Find where the given text appears and provide that cell's center as [x, y] coordinate. 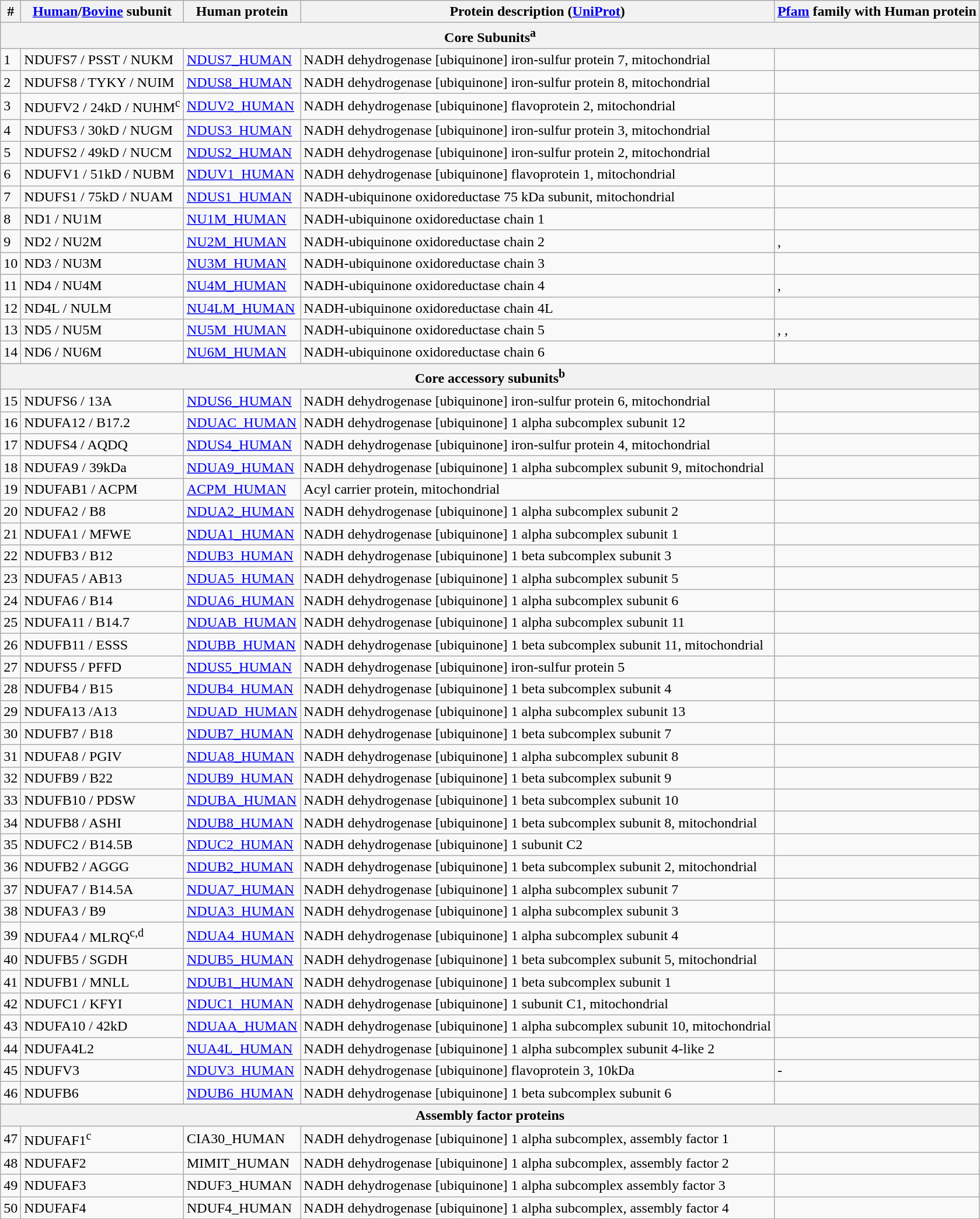
NDUFC1 / KFYI [103, 1004]
NADH-ubiquinone oxidoreductase chain 4L [538, 308]
NDUB3_HUMAN [242, 556]
13 [11, 330]
NDUFA10 / 42kD [103, 1026]
NDUA7_HUMAN [242, 889]
NDUF4_HUMAN [242, 1208]
NDUA6_HUMAN [242, 600]
NDUFAF3 [103, 1185]
NADH dehydrogenase [ubiquinone] 1 beta subcomplex subunit 4 [538, 689]
NDUA3_HUMAN [242, 911]
NADH-ubiquinone oxidoreductase chain 4 [538, 285]
31 [11, 756]
NDUB2_HUMAN [242, 867]
NDUFA9 / 39kDa [103, 467]
Protein description (UniProt) [538, 12]
NDUFAB1 / ACPM [103, 490]
NADH dehydrogenase [ubiquinone] iron-sulfur protein 8, mitochondrial [538, 82]
NU1M_HUMAN [242, 219]
17 [11, 445]
Pfam family with Human protein [877, 12]
NADH dehydrogenase [ubiquinone] 1 beta subcomplex subunit 7 [538, 734]
NDUFB8 / ASHI [103, 822]
MIMIT_HUMAN [242, 1163]
- [877, 1071]
NDUAB_HUMAN [242, 623]
37 [11, 889]
26 [11, 645]
NDUC1_HUMAN [242, 1004]
NDUFA3 / B9 [103, 911]
ND2 / NU2M [103, 241]
48 [11, 1163]
NADH dehydrogenase [ubiquinone] 1 beta subcomplex subunit 2, mitochondrial [538, 867]
NDUS2_HUMAN [242, 152]
ND1 / NU1M [103, 219]
NADH dehydrogenase [ubiquinone] 1 subunit C2 [538, 845]
30 [11, 734]
NADH dehydrogenase [ubiquinone] 1 beta subcomplex subunit 6 [538, 1093]
NDUS1_HUMAN [242, 197]
36 [11, 867]
ND6 / NU6M [103, 352]
NDUV3_HUMAN [242, 1071]
NDUFS2 / 49kD / NUCM [103, 152]
NU6M_HUMAN [242, 352]
NDUFB1 / MNLL [103, 982]
NADH dehydrogenase [ubiquinone] iron-sulfur protein 4, mitochondrial [538, 445]
28 [11, 689]
NDUFB11 / ESSS [103, 645]
NADH dehydrogenase [ubiquinone] iron-sulfur protein 5 [538, 667]
NADH dehydrogenase [ubiquinone] flavoprotein 1, mitochondrial [538, 174]
49 [11, 1185]
NDUAC_HUMAN [242, 422]
15 [11, 400]
33 [11, 800]
NDUBA_HUMAN [242, 800]
NDUFB9 / B22 [103, 778]
NDUFB6 [103, 1093]
NDUB9_HUMAN [242, 778]
ND4L / NULM [103, 308]
NU4LM_HUMAN [242, 308]
NADH dehydrogenase [ubiquinone] 1 alpha subcomplex subunit 10, mitochondrial [538, 1026]
NU2M_HUMAN [242, 241]
NADH dehydrogenase [ubiquinone] 1 alpha subcomplex subunit 7 [538, 889]
NDUFB4 / B15 [103, 689]
NDUFA2 / B8 [103, 512]
NDUAD_HUMAN [242, 711]
NDUC2_HUMAN [242, 845]
NADH dehydrogenase [ubiquinone] 1 beta subcomplex subunit 11, mitochondrial [538, 645]
NU3M_HUMAN [242, 263]
NDUA5_HUMAN [242, 578]
NDUFA11 / B14.7 [103, 623]
4 [11, 130]
NDUFA8 / PGIV [103, 756]
NADH dehydrogenase [ubiquinone] 1 alpha subcomplex subunit 5 [538, 578]
NADH dehydrogenase [ubiquinone] 1 beta subcomplex subunit 5, mitochondrial [538, 959]
NDUF3_HUMAN [242, 1185]
NDUFS7 / PSST / NUKM [103, 60]
NDUB8_HUMAN [242, 822]
NADH dehydrogenase [ubiquinone] 1 alpha subcomplex, assembly factor 4 [538, 1208]
35 [11, 845]
39 [11, 936]
NADH-ubiquinone oxidoreductase chain 6 [538, 352]
NADH dehydrogenase [ubiquinone] 1 alpha subcomplex subunit 3 [538, 911]
10 [11, 263]
46 [11, 1093]
Core accessory subunitsb [490, 377]
45 [11, 1071]
NUA4L_HUMAN [242, 1049]
NADH dehydrogenase [ubiquinone] 1 alpha subcomplex subunit 1 [538, 534]
# [11, 12]
7 [11, 197]
NADH dehydrogenase [ubiquinone] 1 subunit C1, mitochondrial [538, 1004]
NDUFAF1c [103, 1139]
NADH dehydrogenase [ubiquinone] 1 beta subcomplex subunit 1 [538, 982]
NDUFB7 / B18 [103, 734]
NADH dehydrogenase [ubiquinone] iron-sulfur protein 6, mitochondrial [538, 400]
NDUFS5 / PFFD [103, 667]
ND3 / NU3M [103, 263]
47 [11, 1139]
NDUFS6 / 13A [103, 400]
NDUB1_HUMAN [242, 982]
NADH dehydrogenase [ubiquinone] 1 alpha subcomplex subunit 4 [538, 936]
41 [11, 982]
21 [11, 534]
44 [11, 1049]
NDUFV1 / 51kD / NUBM [103, 174]
NU4M_HUMAN [242, 285]
38 [11, 911]
NDUV2_HUMAN [242, 106]
NDUS3_HUMAN [242, 130]
, , [877, 330]
29 [11, 711]
NADH dehydrogenase [ubiquinone] 1 beta subcomplex subunit 9 [538, 778]
19 [11, 490]
NADH dehydrogenase [ubiquinone] flavoprotein 2, mitochondrial [538, 106]
NDUFA5 / AB13 [103, 578]
ND4 / NU4M [103, 285]
NDUB7_HUMAN [242, 734]
NDUV1_HUMAN [242, 174]
43 [11, 1026]
NDUFA12 / B17.2 [103, 422]
NDUFV3 [103, 1071]
NDUS6_HUMAN [242, 400]
3 [11, 106]
NDUFB5 / SGDH [103, 959]
18 [11, 467]
12 [11, 308]
NDUFA13 /A13 [103, 711]
NU5M_HUMAN [242, 330]
NADH dehydrogenase [ubiquinone] 1 alpha subcomplex subunit 4-like 2 [538, 1049]
25 [11, 623]
NDUS4_HUMAN [242, 445]
40 [11, 959]
NDUFA6 / B14 [103, 600]
Core Subunitsa [490, 36]
NADH dehydrogenase [ubiquinone] 1 beta subcomplex subunit 10 [538, 800]
24 [11, 600]
NADH dehydrogenase [ubiquinone] 1 alpha subcomplex subunit 13 [538, 711]
NADH dehydrogenase [ubiquinone] iron-sulfur protein 3, mitochondrial [538, 130]
NDUA8_HUMAN [242, 756]
NADH dehydrogenase [ubiquinone] 1 alpha subcomplex subunit 9, mitochondrial [538, 467]
NADH-ubiquinone oxidoreductase chain 2 [538, 241]
NADH-ubiquinone oxidoreductase chain 5 [538, 330]
NDUFAF2 [103, 1163]
32 [11, 778]
NADH-ubiquinone oxidoreductase 75 kDa subunit, mitochondrial [538, 197]
NDUFA1 / MFWE [103, 534]
NDUB4_HUMAN [242, 689]
Human/Bovine subunit [103, 12]
34 [11, 822]
NADH dehydrogenase [ubiquinone] flavoprotein 3, 10kDa [538, 1071]
42 [11, 1004]
NDUFS3 / 30kD / NUGM [103, 130]
NDUS7_HUMAN [242, 60]
NADH dehydrogenase [ubiquinone] iron-sulfur protein 7, mitochondrial [538, 60]
NADH dehydrogenase [ubiquinone] 1 alpha subcomplex subunit 8 [538, 756]
NDUFV2 / 24kD / NUHMc [103, 106]
NADH dehydrogenase [ubiquinone] iron-sulfur protein 2, mitochondrial [538, 152]
NDUA2_HUMAN [242, 512]
NDUB6_HUMAN [242, 1093]
Assembly factor proteins [490, 1115]
ACPM_HUMAN [242, 490]
NADH-ubiquinone oxidoreductase chain 3 [538, 263]
NADH dehydrogenase [ubiquinone] 1 alpha subcomplex subunit 12 [538, 422]
NADH dehydrogenase [ubiquinone] 1 alpha subcomplex, assembly factor 1 [538, 1139]
NADH dehydrogenase [ubiquinone] 1 alpha subcomplex, assembly factor 2 [538, 1163]
Human protein [242, 12]
NADH dehydrogenase [ubiquinone] 1 alpha subcomplex subunit 11 [538, 623]
NADH-ubiquinone oxidoreductase chain 1 [538, 219]
NDUBB_HUMAN [242, 645]
2 [11, 82]
NDUFB3 / B12 [103, 556]
NDUS8_HUMAN [242, 82]
NDUFS1 / 75kD / NUAM [103, 197]
50 [11, 1208]
NDUA4_HUMAN [242, 936]
NADH dehydrogenase [ubiquinone] 1 beta subcomplex subunit 8, mitochondrial [538, 822]
NADH dehydrogenase [ubiquinone] 1 alpha subcomplex subunit 6 [538, 600]
NDUAA_HUMAN [242, 1026]
ND5 / NU5M [103, 330]
NDUFAF4 [103, 1208]
14 [11, 352]
NDUFA4L2 [103, 1049]
CIA30_HUMAN [242, 1139]
NDUS5_HUMAN [242, 667]
23 [11, 578]
NDUB5_HUMAN [242, 959]
NADH dehydrogenase [ubiquinone] 1 beta subcomplex subunit 3 [538, 556]
NDUFC2 / B14.5B [103, 845]
NADH dehydrogenase [ubiquinone] 1 alpha subcomplex assembly factor 3 [538, 1185]
NDUFA4 / MLRQc,d [103, 936]
NDUA1_HUMAN [242, 534]
NADH dehydrogenase [ubiquinone] 1 alpha subcomplex subunit 2 [538, 512]
8 [11, 219]
22 [11, 556]
20 [11, 512]
16 [11, 422]
NDUFS4 / AQDQ [103, 445]
NDUFB2 / AGGG [103, 867]
5 [11, 152]
11 [11, 285]
NDUFB10 / PDSW [103, 800]
NDUFA7 / B14.5A [103, 889]
Acyl carrier protein, mitochondrial [538, 490]
27 [11, 667]
NDUA9_HUMAN [242, 467]
6 [11, 174]
1 [11, 60]
9 [11, 241]
NDUFS8 / TYKY / NUIM [103, 82]
